Determine the [X, Y] coordinate at the center of the cell enclosing the given text.  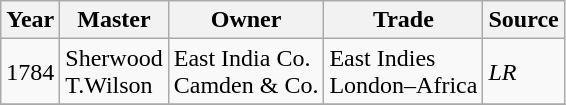
1784 [30, 72]
SherwoodT.Wilson [114, 72]
Trade [404, 20]
Source [524, 20]
East India Co.Camden & Co. [246, 72]
Master [114, 20]
Year [30, 20]
Owner [246, 20]
East IndiesLondon–Africa [404, 72]
LR [524, 72]
